Locate the cell with the specified text and output its (x, y) center coordinate. 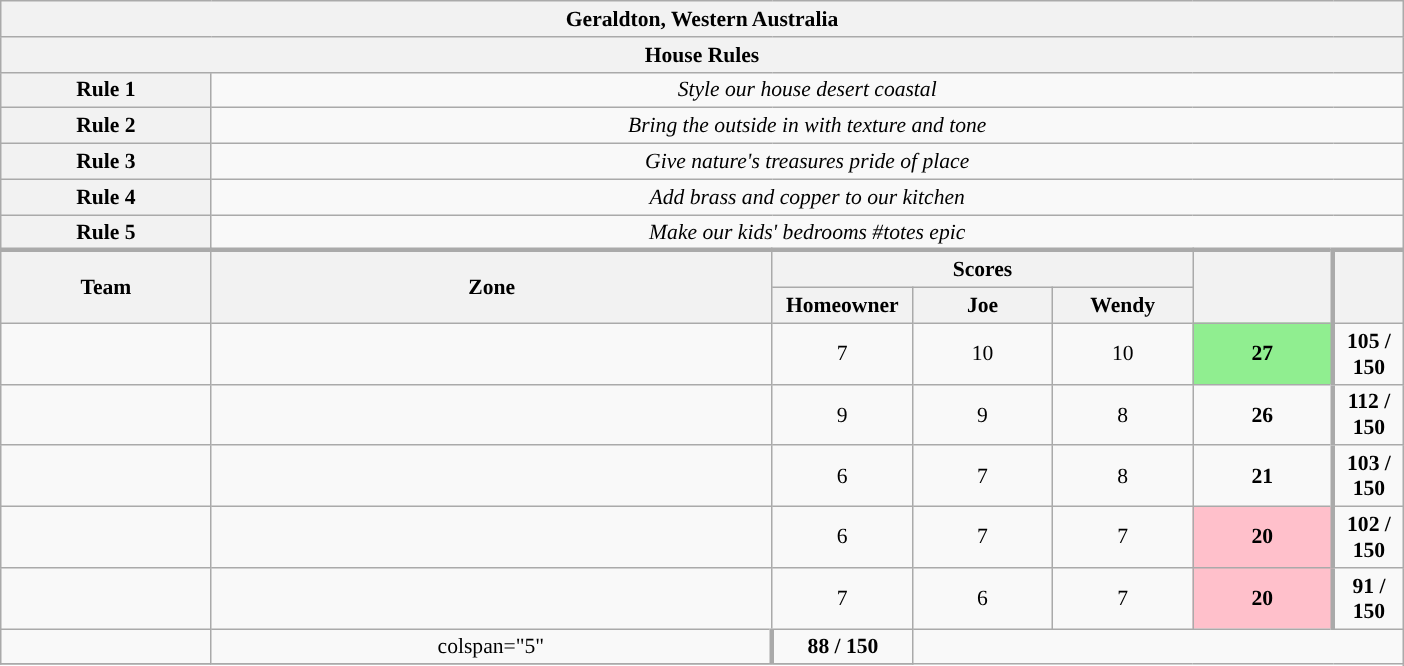
102 / 150 (1368, 538)
Scores (982, 270)
26 (1263, 414)
Geraldton, Western Australia (702, 19)
Bring the outside in with texture and tone (807, 126)
Rule 3 (106, 162)
Zone (492, 288)
Rule 1 (106, 90)
Make our kids' bedrooms #totes epic (807, 233)
Rule 2 (106, 126)
Rule 4 (106, 197)
91 / 150 (1368, 598)
Wendy (1123, 306)
Add brass and copper to our kitchen (807, 197)
88 / 150 (842, 647)
105 / 150 (1368, 354)
colspan="5" (492, 647)
House Rules (702, 55)
Joe (982, 306)
Homeowner (842, 306)
Rule 5 (106, 233)
112 / 150 (1368, 414)
Team (106, 288)
Give nature's treasures pride of place (807, 162)
27 (1263, 354)
103 / 150 (1368, 476)
21 (1263, 476)
Style our house desert coastal (807, 90)
